Scan for the cell matching the given text and deliver its [x, y] coordinate at center. 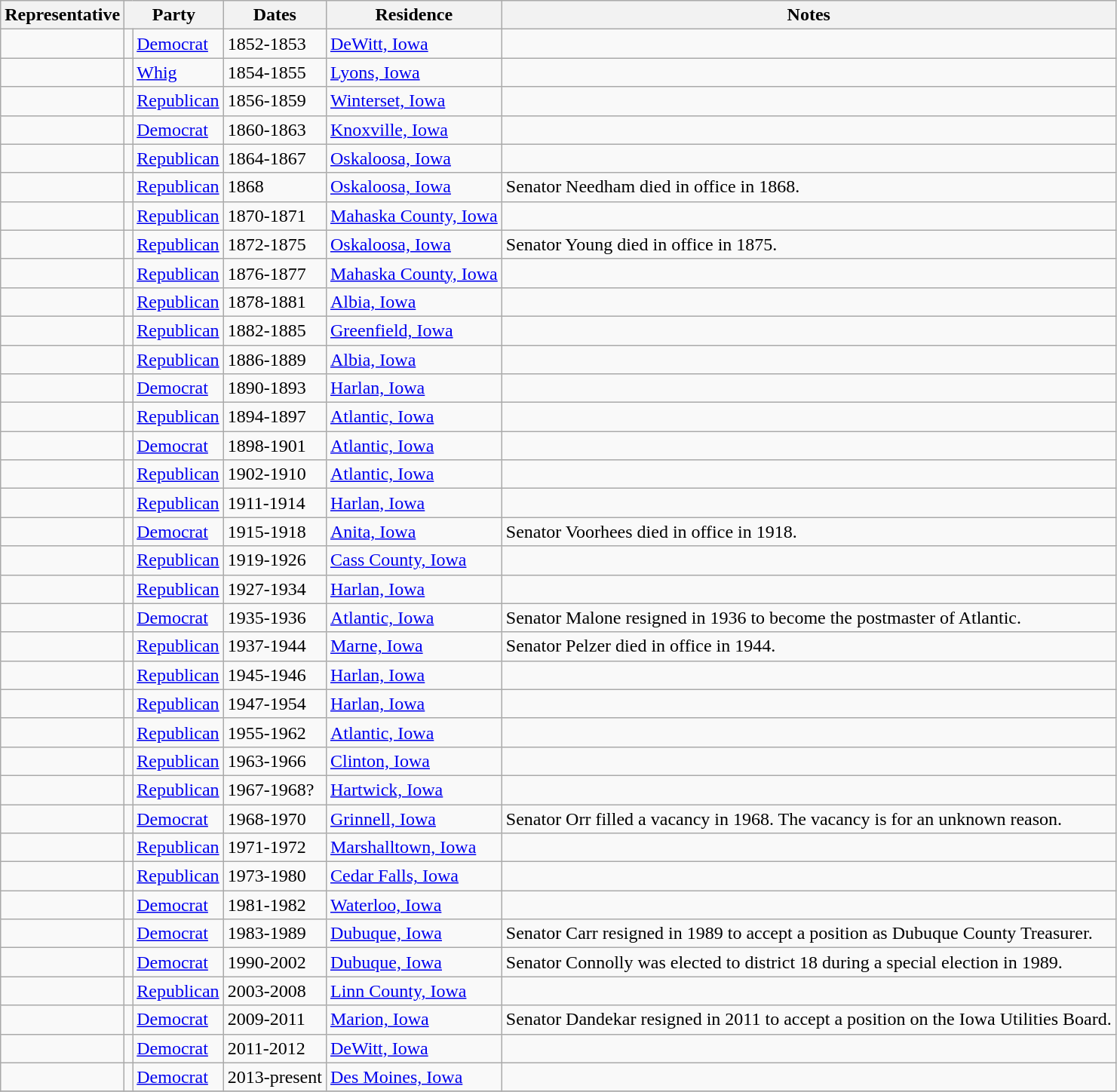
2013-present [275, 1077]
1990-2002 [275, 962]
1854-1855 [275, 72]
Notes [809, 15]
Cedar Falls, Iowa [413, 876]
Clinton, Iowa [413, 761]
Anita, Iowa [413, 532]
2003-2008 [275, 991]
Senator Dandekar resigned in 2011 to accept a position on the Iowa Utilities Board. [809, 1020]
1864-1867 [275, 158]
1898-1901 [275, 446]
1860-1863 [275, 130]
1955-1962 [275, 732]
Linn County, Iowa [413, 991]
Party [173, 15]
Waterloo, Iowa [413, 905]
1947-1954 [275, 704]
Hartwick, Iowa [413, 790]
Knoxville, Iowa [413, 130]
1911-1914 [275, 503]
Senator Carr resigned in 1989 to accept a position as Dubuque County Treasurer. [809, 934]
Senator Orr filled a vacancy in 1968. The vacancy is for an unknown reason. [809, 818]
1882-1885 [275, 330]
1937-1944 [275, 646]
1971-1972 [275, 848]
Greenfield, Iowa [413, 330]
Grinnell, Iowa [413, 818]
Dates [275, 15]
Marion, Iowa [413, 1020]
1919-1926 [275, 560]
1890-1893 [275, 388]
1973-1980 [275, 876]
Senator Voorhees died in office in 1918. [809, 532]
1894-1897 [275, 417]
Cass County, Iowa [413, 560]
1981-1982 [275, 905]
1856-1859 [275, 101]
1878-1881 [275, 302]
1945-1946 [275, 675]
2009-2011 [275, 1020]
Representative [63, 15]
Senator Young died in office in 1875. [809, 244]
1886-1889 [275, 360]
Winterset, Iowa [413, 101]
1868 [275, 187]
1935-1936 [275, 618]
Des Moines, Iowa [413, 1077]
Marshalltown, Iowa [413, 848]
1852-1853 [275, 44]
Lyons, Iowa [413, 72]
1983-1989 [275, 934]
1902-1910 [275, 474]
Residence [413, 15]
1870-1871 [275, 216]
1968-1970 [275, 818]
2011-2012 [275, 1048]
1915-1918 [275, 532]
1876-1877 [275, 273]
1927-1934 [275, 589]
1872-1875 [275, 244]
Senator Pelzer died in office in 1944. [809, 646]
1967-1968? [275, 790]
Senator Malone resigned in 1936 to become the postmaster of Atlantic. [809, 618]
Senator Needham died in office in 1868. [809, 187]
Senator Connolly was elected to district 18 during a special election in 1989. [809, 962]
Marne, Iowa [413, 646]
1963-1966 [275, 761]
Whig [178, 72]
